Pinpoint the cell where the given text exists, returning its (x, y) midpoint coordinate. 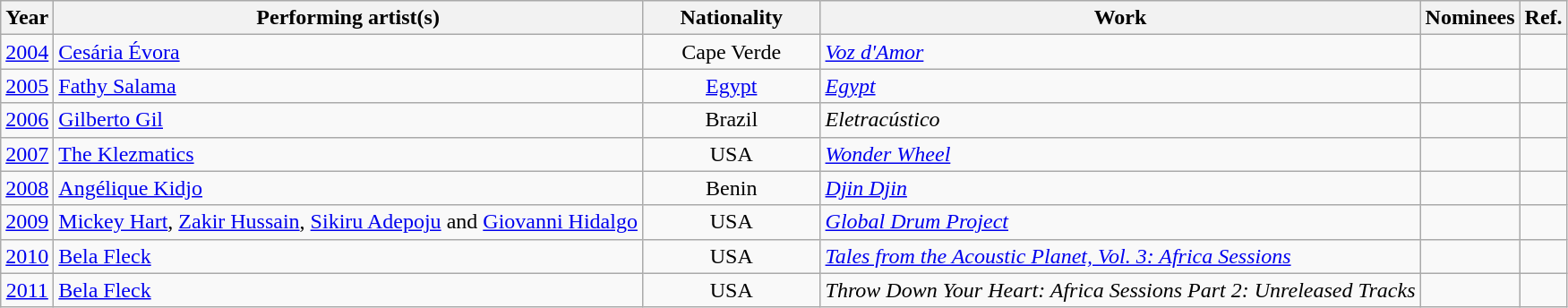
Angélique Kidjo (348, 188)
Brazil (731, 120)
2008 (27, 188)
2004 (27, 52)
2011 (27, 290)
2009 (27, 222)
Year (27, 18)
Mickey Hart, Zakir Hussain, Sikiru Adepoju and Giovanni Hidalgo (348, 222)
Djin Djin (1120, 188)
2010 (27, 256)
Wonder Wheel (1120, 154)
Voz d'Amor (1120, 52)
Benin (731, 188)
Work (1120, 18)
Throw Down Your Heart: Africa Sessions Part 2: Unreleased Tracks (1120, 290)
Nominees (1470, 18)
2007 (27, 154)
Tales from the Acoustic Planet, Vol. 3: Africa Sessions (1120, 256)
Performing artist(s) (348, 18)
Eletracústico (1120, 120)
2005 (27, 86)
2006 (27, 120)
Fathy Salama (348, 86)
Ref. (1544, 18)
The Klezmatics (348, 154)
Cesária Évora (348, 52)
Cape Verde (731, 52)
Nationality (731, 18)
Global Drum Project (1120, 222)
Gilberto Gil (348, 120)
